Capture the cell that displays the provided text and extract its (x, y) central coordinate. 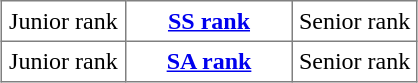
SS rank (209, 21)
SA rank (209, 61)
